Determine the [x, y] coordinate at the center of the cell enclosing the given text.  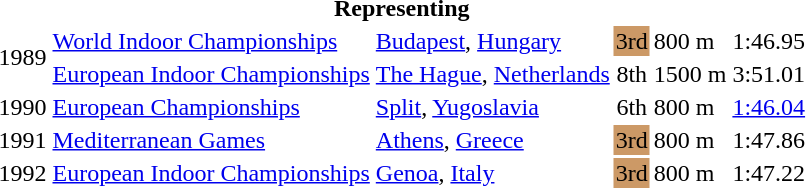
Athens, Greece [492, 140]
Mediterranean Games [211, 140]
European Championships [211, 107]
Genoa, Italy [492, 173]
Split, Yugoslavia [492, 107]
6th [632, 107]
Budapest, Hungary [492, 41]
8th [632, 74]
World Indoor Championships [211, 41]
1500 m [690, 74]
The Hague, Netherlands [492, 74]
